Identify which cell holds the provided text, then report its (x, y) central coordinate. 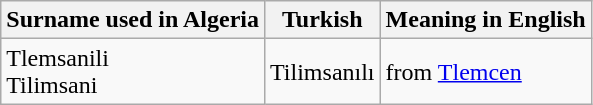
Meaning in English (486, 20)
from Tlemcen (486, 72)
Turkish (323, 20)
Surname used in Algeria (133, 20)
Tilimsanılı (323, 72)
Tlemsanili Tilimsani (133, 72)
